Search for the cell housing the specified text and yield its (X, Y) center coordinate. 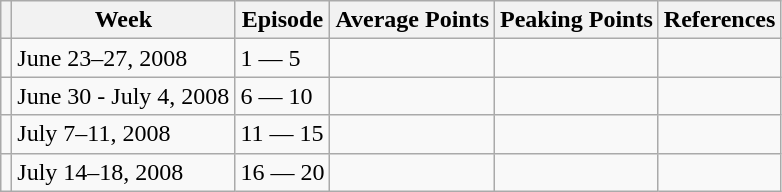
References (720, 20)
1 — 5 (282, 58)
11 — 15 (282, 134)
July 14–18, 2008 (124, 172)
6 — 10 (282, 96)
July 7–11, 2008 (124, 134)
Week (124, 20)
Average Points (412, 20)
June 30 - July 4, 2008 (124, 96)
Episode (282, 20)
June 23–27, 2008 (124, 58)
Peaking Points (577, 20)
16 — 20 (282, 172)
